From the cell containing the given text, extract its center point as [X, Y] coordinate. 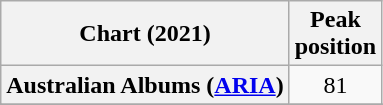
81 [335, 85]
Peakposition [335, 34]
Chart (2021) [145, 34]
Australian Albums (ARIA) [145, 85]
